Identify which cell holds the provided text, then report its (x, y) central coordinate. 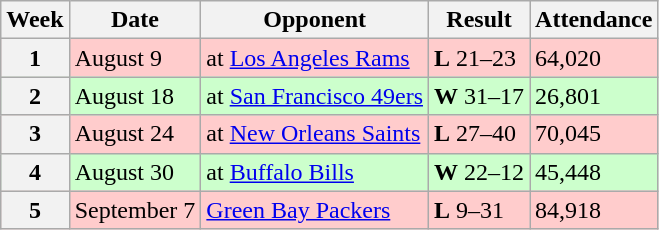
70,045 (594, 134)
August 30 (135, 172)
Week (35, 20)
45,448 (594, 172)
at Los Angeles Rams (315, 58)
64,020 (594, 58)
L 9–31 (480, 210)
W 31–17 (480, 96)
at New Orleans Saints (315, 134)
August 24 (135, 134)
at Buffalo Bills (315, 172)
3 (35, 134)
Date (135, 20)
L 21–23 (480, 58)
September 7 (135, 210)
Attendance (594, 20)
2 (35, 96)
L 27–40 (480, 134)
W 22–12 (480, 172)
4 (35, 172)
26,801 (594, 96)
84,918 (594, 210)
August 9 (135, 58)
August 18 (135, 96)
1 (35, 58)
at San Francisco 49ers (315, 96)
Green Bay Packers (315, 210)
Opponent (315, 20)
Result (480, 20)
5 (35, 210)
